Capture the cell that displays the provided text and extract its (X, Y) central coordinate. 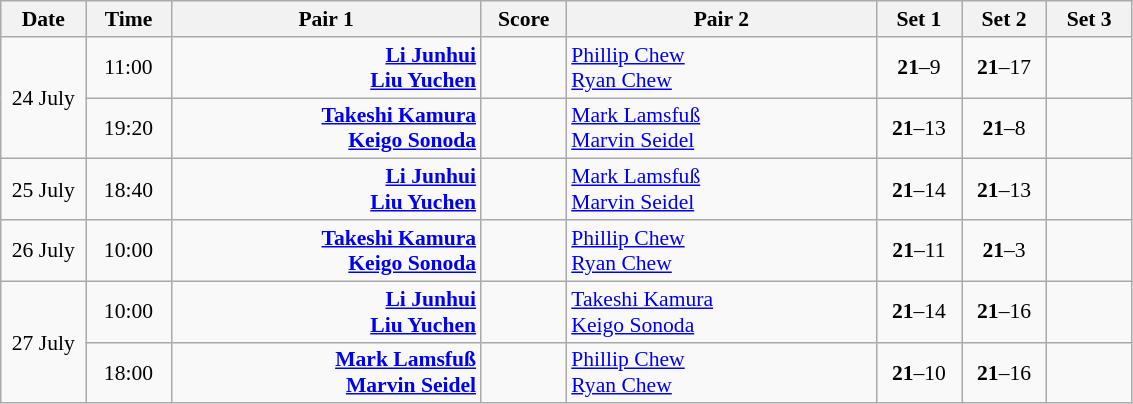
Time (128, 19)
11:00 (128, 68)
21–8 (1004, 128)
Set 3 (1090, 19)
Set 1 (918, 19)
27 July (44, 342)
Score (524, 19)
24 July (44, 98)
21–17 (1004, 68)
21–9 (918, 68)
Pair 2 (721, 19)
25 July (44, 190)
Pair 1 (326, 19)
Date (44, 19)
21–11 (918, 250)
19:20 (128, 128)
18:00 (128, 372)
Set 2 (1004, 19)
21–10 (918, 372)
18:40 (128, 190)
26 July (44, 250)
21–3 (1004, 250)
